Detect which cell encompasses the target text, then output its [X, Y] center coordinate. 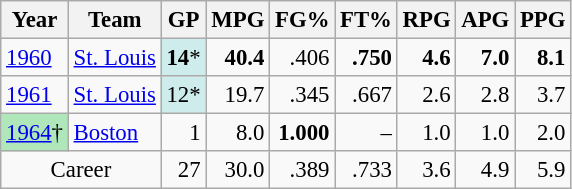
40.4 [238, 58]
Career [81, 170]
GP [184, 20]
.389 [302, 170]
1 [184, 133]
1.000 [302, 133]
5.9 [543, 170]
Year [35, 20]
.345 [302, 95]
FT% [366, 20]
PPG [543, 20]
2.0 [543, 133]
1960 [35, 58]
2.8 [486, 95]
Boston [114, 133]
4.6 [426, 58]
30.0 [238, 170]
12* [184, 95]
3.6 [426, 170]
1961 [35, 95]
RPG [426, 20]
MPG [238, 20]
Team [114, 20]
1964† [35, 133]
.406 [302, 58]
19.7 [238, 95]
.667 [366, 95]
FG% [302, 20]
3.7 [543, 95]
.750 [366, 58]
14* [184, 58]
APG [486, 20]
.733 [366, 170]
4.9 [486, 170]
27 [184, 170]
2.6 [426, 95]
8.0 [238, 133]
7.0 [486, 58]
– [366, 133]
8.1 [543, 58]
